Scan for the cell matching the given text and deliver its [x, y] coordinate at center. 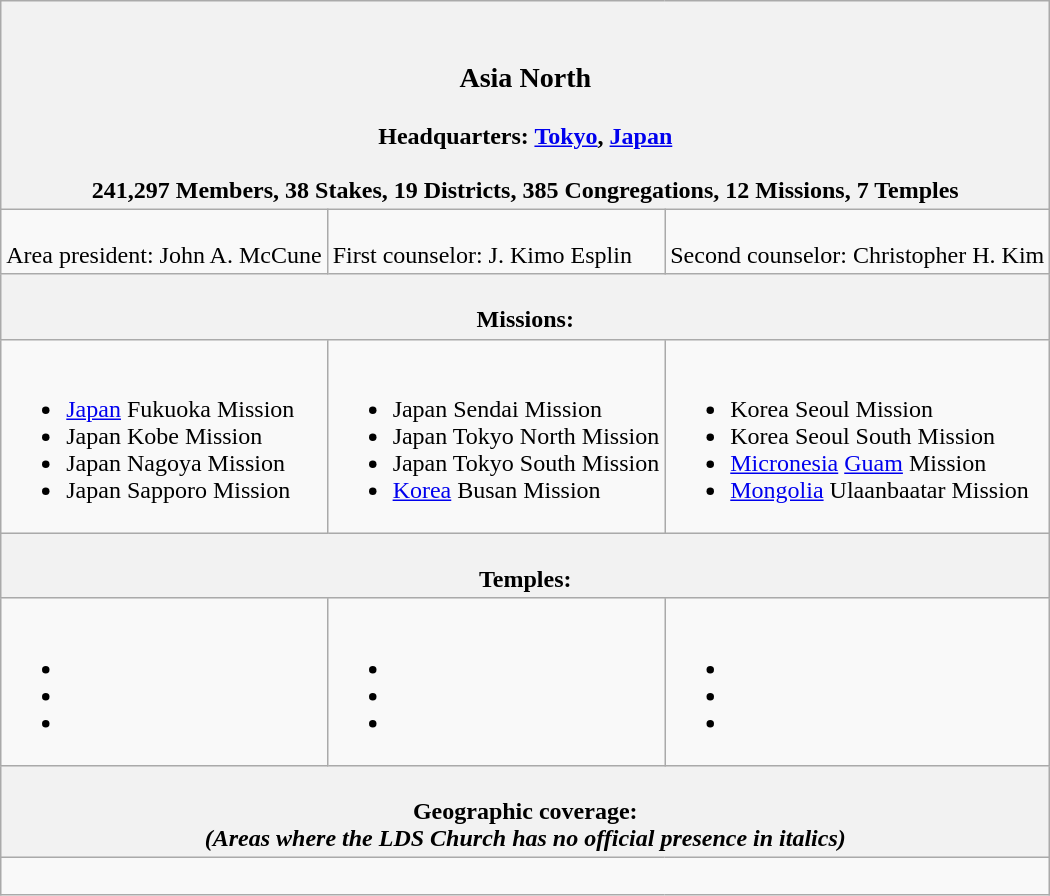
Korea Seoul MissionKorea Seoul South MissionMicronesia Guam MissionMongolia Ulaanbaatar Mission [858, 436]
Japan Sendai MissionJapan Tokyo North MissionJapan Tokyo South MissionKorea Busan Mission [496, 436]
Area president: John A. McCune [164, 242]
Temples: [526, 566]
Geographic coverage:(Areas where the LDS Church has no official presence in italics) [526, 811]
Asia NorthHeadquarters: Tokyo, Japan241,297 Members, 38 Stakes, 19 Districts, 385 Congregations, 12 Missions, 7 Temples [526, 105]
Japan Fukuoka MissionJapan Kobe MissionJapan Nagoya MissionJapan Sapporo Mission [164, 436]
Missions: [526, 306]
First counselor: J. Kimo Esplin [496, 242]
Second counselor: Christopher H. Kim [858, 242]
